Scan for the cell matching the given text and deliver its (x, y) coordinate at center. 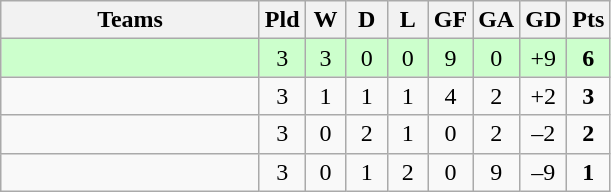
4 (450, 96)
6 (588, 58)
L (408, 20)
–9 (544, 172)
GD (544, 20)
Pts (588, 20)
Pld (282, 20)
GF (450, 20)
GA (496, 20)
+2 (544, 96)
W (326, 20)
Teams (130, 20)
D (366, 20)
–2 (544, 134)
+9 (544, 58)
